Find where the given text appears and provide that cell's center as (X, Y) coordinate. 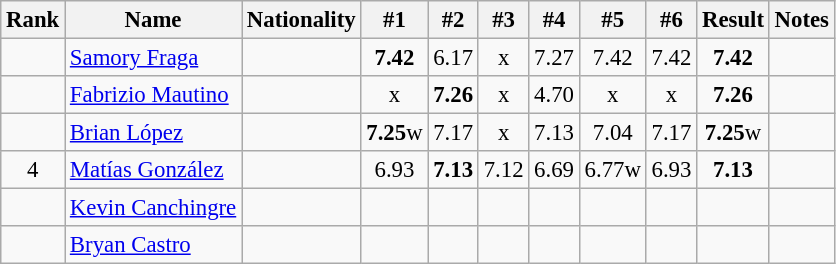
Kevin Canchingre (154, 208)
Name (154, 20)
7.12 (503, 170)
4 (33, 170)
Notes (802, 20)
Fabrizio Mautino (154, 95)
#2 (453, 20)
#3 (503, 20)
4.70 (554, 95)
Brian López (154, 133)
#5 (612, 20)
#1 (394, 20)
7.27 (554, 58)
#6 (671, 20)
6.17 (453, 58)
7.04 (612, 133)
Rank (33, 20)
6.69 (554, 170)
Samory Fraga (154, 58)
Nationality (302, 20)
Matías González (154, 170)
Bryan Castro (154, 245)
#4 (554, 20)
Result (734, 20)
6.77w (612, 170)
